Return (x, y) of the center of cell containing provided text 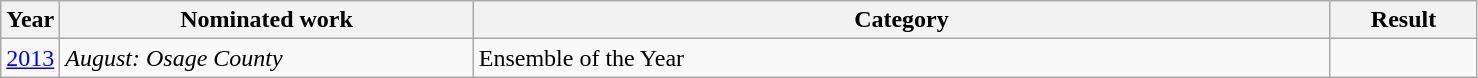
Nominated work (266, 20)
Year (30, 20)
Category (901, 20)
Ensemble of the Year (901, 58)
2013 (30, 58)
August: Osage County (266, 58)
Result (1404, 20)
